Identify which cell holds the provided text, then report its [x, y] central coordinate. 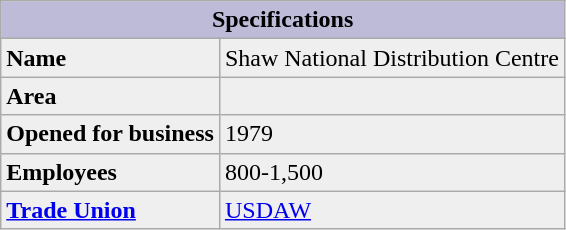
Shaw National Distribution Centre [392, 58]
Area [110, 96]
Specifications [283, 20]
Opened for business [110, 134]
Name [110, 58]
800-1,500 [392, 172]
Trade Union [110, 210]
1979 [392, 134]
USDAW [392, 210]
Employees [110, 172]
